Output the (x, y) coordinate of the center of the cell containing the given text.  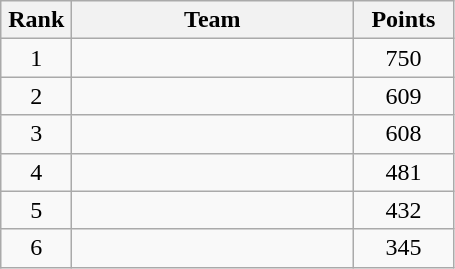
432 (404, 210)
Points (404, 20)
4 (36, 172)
750 (404, 58)
1 (36, 58)
2 (36, 96)
345 (404, 248)
608 (404, 134)
609 (404, 96)
Team (212, 20)
3 (36, 134)
Rank (36, 20)
481 (404, 172)
6 (36, 248)
5 (36, 210)
